Detect which cell encompasses the target text, then output its [X, Y] center coordinate. 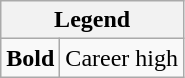
Bold [30, 58]
Career high [122, 58]
Legend [92, 20]
